Find where the given text appears and provide that cell's center as [X, Y] coordinate. 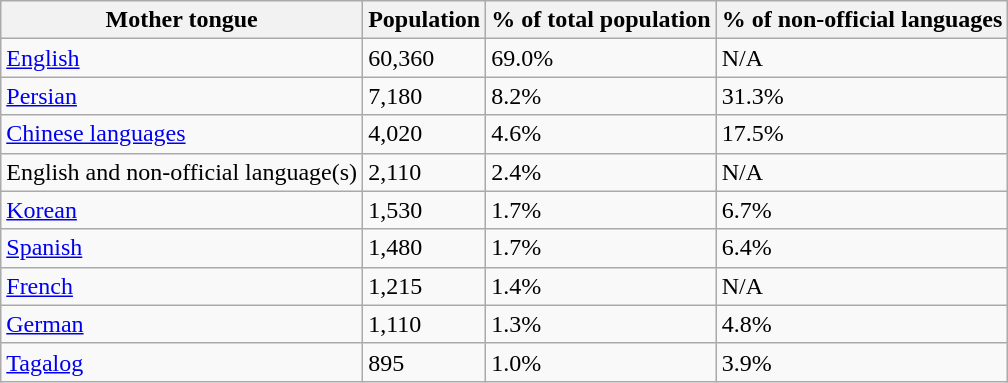
% of non-official languages [862, 20]
69.0% [601, 58]
1,110 [424, 324]
17.5% [862, 134]
1.4% [601, 286]
1,215 [424, 286]
French [182, 286]
2.4% [601, 172]
Chinese languages [182, 134]
31.3% [862, 96]
7,180 [424, 96]
English [182, 58]
Persian [182, 96]
4.6% [601, 134]
Korean [182, 210]
1.3% [601, 324]
German [182, 324]
1,480 [424, 248]
6.7% [862, 210]
English and non-official language(s) [182, 172]
4.8% [862, 324]
2,110 [424, 172]
6.4% [862, 248]
Tagalog [182, 362]
Mother tongue [182, 20]
60,360 [424, 58]
895 [424, 362]
1.0% [601, 362]
4,020 [424, 134]
% of total population [601, 20]
Population [424, 20]
3.9% [862, 362]
8.2% [601, 96]
Spanish [182, 248]
1,530 [424, 210]
